Detect which cell encompasses the target text, then output its (X, Y) center coordinate. 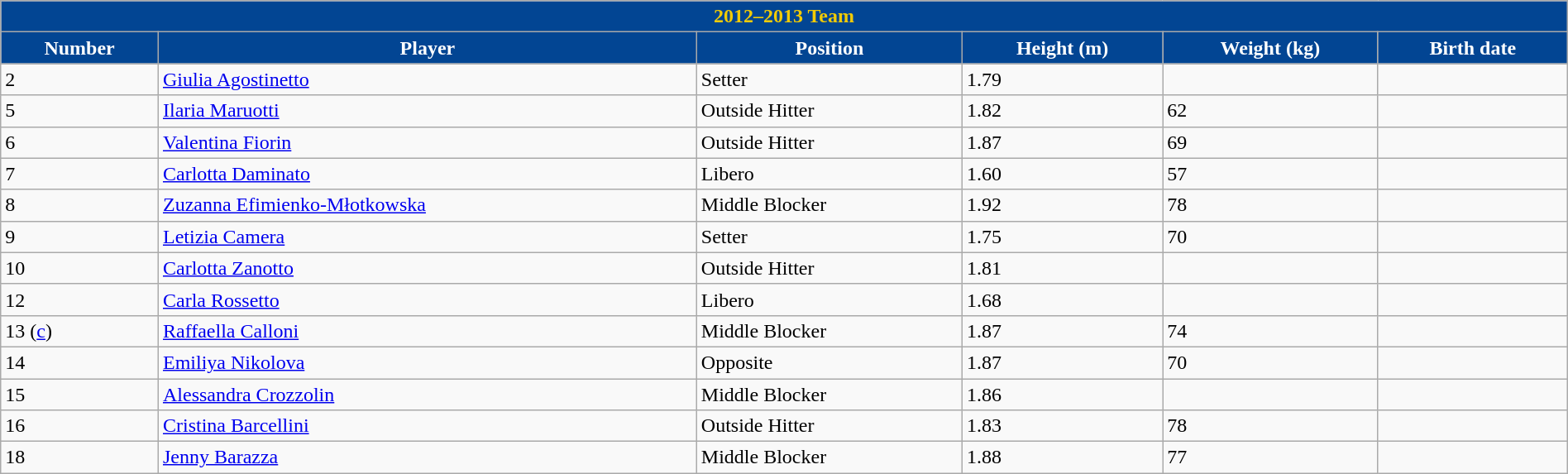
1.92 (1063, 205)
13 (c) (79, 331)
Carlotta Daminato (427, 174)
12 (79, 299)
Height (m) (1063, 48)
1.86 (1063, 395)
Birth date (1472, 48)
Carlotta Zanotto (427, 268)
1.75 (1063, 237)
1.81 (1063, 268)
69 (1270, 142)
1.82 (1063, 111)
Zuzanna Efimienko-Młotkowska (427, 205)
Carla Rossetto (427, 299)
Weight (kg) (1270, 48)
2012–2013 Team (784, 17)
1.88 (1063, 457)
57 (1270, 174)
Ilaria Maruotti (427, 111)
1.79 (1063, 79)
1.68 (1063, 299)
10 (79, 268)
62 (1270, 111)
Player (427, 48)
16 (79, 426)
1.83 (1063, 426)
Number (79, 48)
Letizia Camera (427, 237)
Raffaella Calloni (427, 331)
Alessandra Crozzolin (427, 395)
8 (79, 205)
9 (79, 237)
18 (79, 457)
Valentina Fiorin (427, 142)
Giulia Agostinetto (427, 79)
15 (79, 395)
Position (829, 48)
5 (79, 111)
7 (79, 174)
Cristina Barcellini (427, 426)
Emiliya Nikolova (427, 362)
Opposite (829, 362)
Jenny Barazza (427, 457)
74 (1270, 331)
77 (1270, 457)
14 (79, 362)
1.60 (1063, 174)
6 (79, 142)
2 (79, 79)
